Extract the (X, Y) coordinate from the center of the cell holding the provided text.  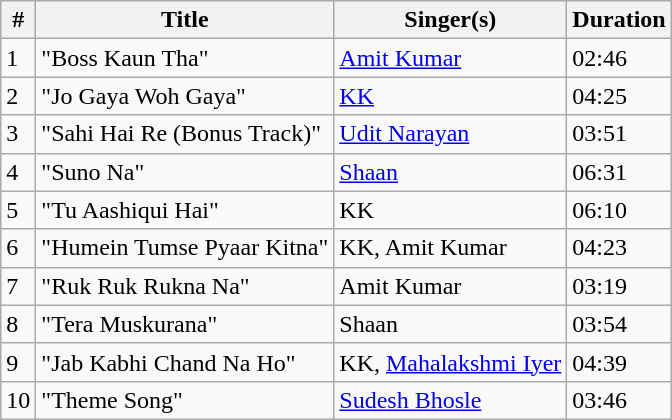
"Humein Tumse Pyaar Kitna" (185, 248)
6 (18, 248)
# (18, 20)
04:39 (619, 362)
03:19 (619, 286)
"Suno Na" (185, 172)
3 (18, 134)
"Jo Gaya Woh Gaya" (185, 96)
03:51 (619, 134)
Title (185, 20)
Duration (619, 20)
04:25 (619, 96)
03:46 (619, 400)
06:31 (619, 172)
2 (18, 96)
"Boss Kaun Tha" (185, 58)
06:10 (619, 210)
7 (18, 286)
Sudesh Bhosle (450, 400)
1 (18, 58)
02:46 (619, 58)
04:23 (619, 248)
"Theme Song" (185, 400)
"Jab Kabhi Chand Na Ho" (185, 362)
"Tera Muskurana" (185, 324)
"Sahi Hai Re (Bonus Track)" (185, 134)
8 (18, 324)
"Ruk Ruk Rukna Na" (185, 286)
Singer(s) (450, 20)
9 (18, 362)
Udit Narayan (450, 134)
5 (18, 210)
10 (18, 400)
KK, Mahalakshmi Iyer (450, 362)
4 (18, 172)
03:54 (619, 324)
"Tu Aashiqui Hai" (185, 210)
KK, Amit Kumar (450, 248)
